From the cell containing the given text, extract its center point as [X, Y] coordinate. 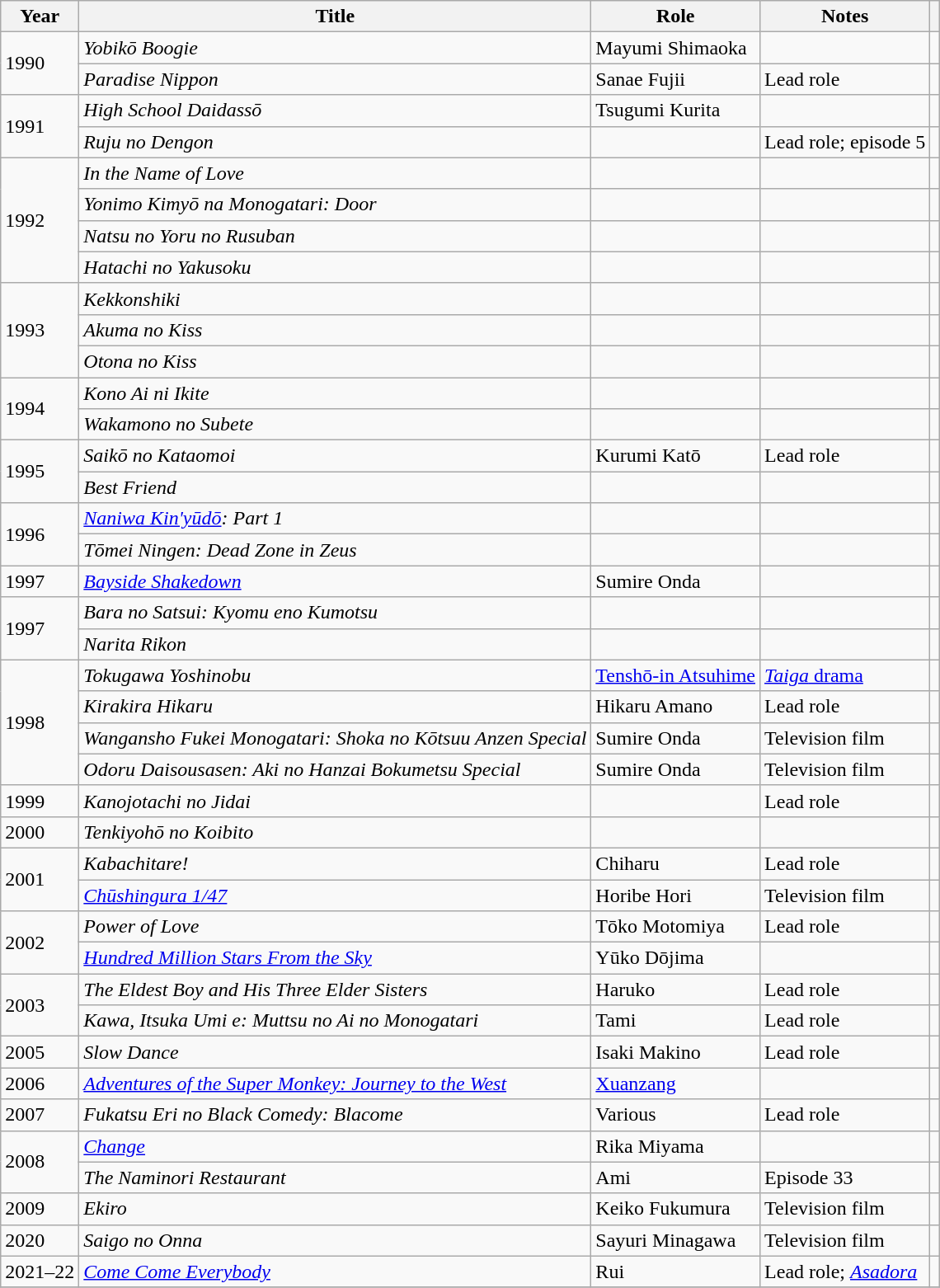
Yonimo Kimyō na Monogatari: Door [335, 204]
1999 [40, 801]
Otona no Kiss [335, 361]
Adventures of the Super Monkey: Journey to the West [335, 1084]
Wakamono no Subete [335, 425]
Yobikō Boogie [335, 48]
1996 [40, 534]
Notes [845, 16]
Sayuri Minagawa [676, 1240]
Bayside Shakedown [335, 581]
Episode 33 [845, 1178]
Rui [676, 1272]
Lead role; Asadora [845, 1272]
Saigo no Onna [335, 1240]
2008 [40, 1162]
1992 [40, 220]
Various [676, 1115]
Best Friend [335, 487]
Hikaru Amano [676, 707]
1991 [40, 126]
Tenkiyohō no Koibito [335, 832]
2005 [40, 1052]
The Eldest Boy and His Three Elder Sisters [335, 990]
Tōko Motomiya [676, 927]
In the Name of Love [335, 173]
Mayumi Shimaoka [676, 48]
Akuma no Kiss [335, 330]
Power of Love [335, 927]
Wangansho Fukei Monogatari: Shoka no Kōtsuu Anzen Special [335, 738]
Xuanzang [676, 1084]
Haruko [676, 990]
Title [335, 16]
1998 [40, 722]
High School Daidassō [335, 110]
Kawa, Itsuka Umi e: Muttsu no Ai no Monogatari [335, 1021]
2009 [40, 1209]
Role [676, 16]
Tōmei Ningen: Dead Zone in Zeus [335, 550]
2001 [40, 879]
Chūshingura 1/47 [335, 895]
Odoru Daisousasen: Aki no Hanzai Bokumetsu Special [335, 769]
Kirakira Hikaru [335, 707]
Paradise Nippon [335, 79]
Change [335, 1146]
Tami [676, 1021]
Hatachi no Yakusoku [335, 267]
Kekkonshiki [335, 298]
2000 [40, 832]
1995 [40, 472]
Yūko Dōjima [676, 958]
1993 [40, 330]
2006 [40, 1084]
Hundred Million Stars From the Sky [335, 958]
Tenshō-in Atsuhime [676, 675]
Bara no Satsui: Kyomu eno Kumotsu [335, 613]
1990 [40, 63]
Kurumi Katō [676, 456]
Fukatsu Eri no Black Comedy: Blacome [335, 1115]
Ami [676, 1178]
Naniwa Kin'yūdō: Part 1 [335, 519]
Horibe Hori [676, 895]
Tsugumi Kurita [676, 110]
Kabachitare! [335, 863]
Year [40, 16]
2007 [40, 1115]
Lead role; episode 5 [845, 142]
Ekiro [335, 1209]
2002 [40, 942]
Taiga drama [845, 675]
2020 [40, 1240]
Rika Miyama [676, 1146]
Come Come Everybody [335, 1272]
Kono Ai ni Ikite [335, 393]
Kanojotachi no Jidai [335, 801]
2021–22 [40, 1272]
Slow Dance [335, 1052]
The Naminori Restaurant [335, 1178]
Isaki Makino [676, 1052]
1994 [40, 409]
Sanae Fujii [676, 79]
Chiharu [676, 863]
Ruju no Dengon [335, 142]
Keiko Fukumura [676, 1209]
Saikō no Kataomoi [335, 456]
Narita Rikon [335, 644]
Natsu no Yoru no Rusuban [335, 236]
Tokugawa Yoshinobu [335, 675]
2003 [40, 1005]
